Search for the cell housing the specified text and yield its [X, Y] center coordinate. 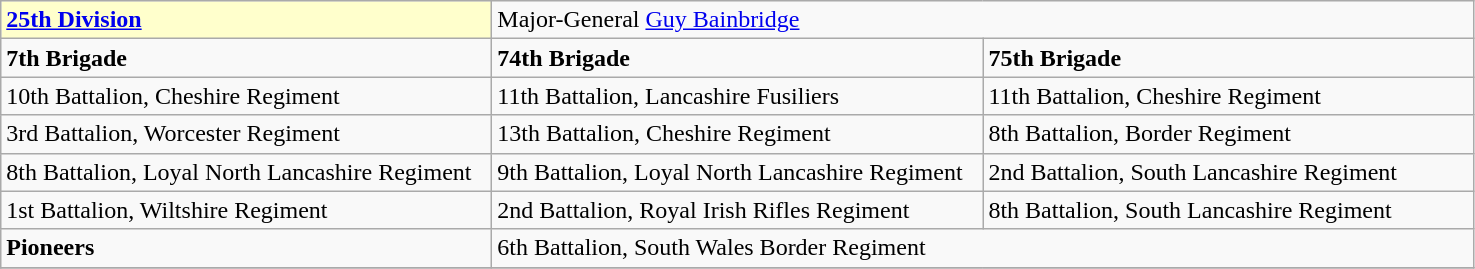
8th Battalion, Border Regiment [1228, 134]
7th Brigade [246, 58]
3rd Battalion, Worcester Regiment [246, 134]
Major-General Guy Bainbridge [983, 20]
9th Battalion, Loyal North Lancashire Regiment [738, 172]
13th Battalion, Cheshire Regiment [738, 134]
2nd Battalion, South Lancashire Regiment [1228, 172]
2nd Battalion, Royal Irish Rifles Regiment [738, 210]
8th Battalion, South Lancashire Regiment [1228, 210]
11th Battalion, Cheshire Regiment [1228, 96]
74th Brigade [738, 58]
6th Battalion, South Wales Border Regiment [983, 248]
25th Division [246, 20]
75th Brigade [1228, 58]
8th Battalion, Loyal North Lancashire Regiment [246, 172]
11th Battalion, Lancashire Fusiliers [738, 96]
10th Battalion, Cheshire Regiment [246, 96]
Pioneers [246, 248]
1st Battalion, Wiltshire Regiment [246, 210]
